Detect which cell encompasses the target text, then output its [X, Y] center coordinate. 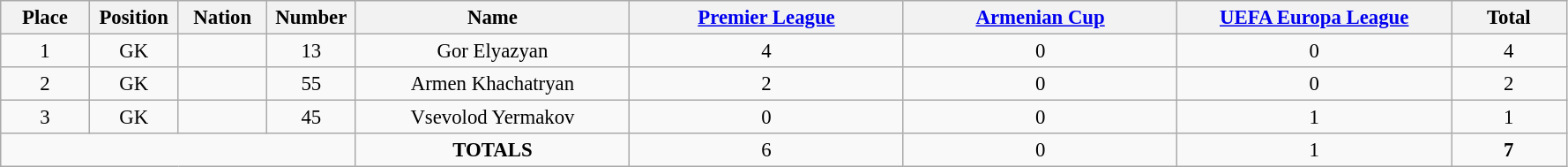
Total [1510, 18]
45 [312, 118]
Gor Elyazyan [492, 51]
3 [46, 118]
TOTALS [492, 150]
UEFA Europa League [1314, 18]
Premier League [767, 18]
13 [312, 51]
7 [1510, 150]
Armenian Cup [1041, 18]
Position [134, 18]
Number [312, 18]
Armen Khachatryan [492, 84]
Name [492, 18]
Vsevolod Yermakov [492, 118]
55 [312, 84]
6 [767, 150]
Nation [222, 18]
Place [46, 18]
